Return [X, Y] of the center of cell containing provided text 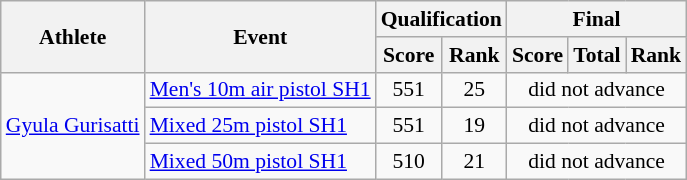
Event [260, 36]
Gyula Gurisatti [73, 126]
Mixed 25m pistol SH1 [260, 126]
Final [596, 19]
Total [596, 55]
Athlete [73, 36]
Mixed 50m pistol SH1 [260, 162]
19 [474, 126]
510 [409, 162]
Men's 10m air pistol SH1 [260, 90]
25 [474, 90]
21 [474, 162]
Qualification [442, 19]
